For the text-containing cell, return its midpoint in (X, Y) coordinate format. 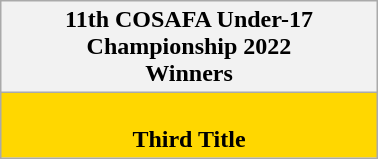
Third Title (189, 126)
11th COSAFA Under-17 Championship 2022 Winners (189, 47)
